Scan for the cell matching the given text and deliver its (x, y) coordinate at center. 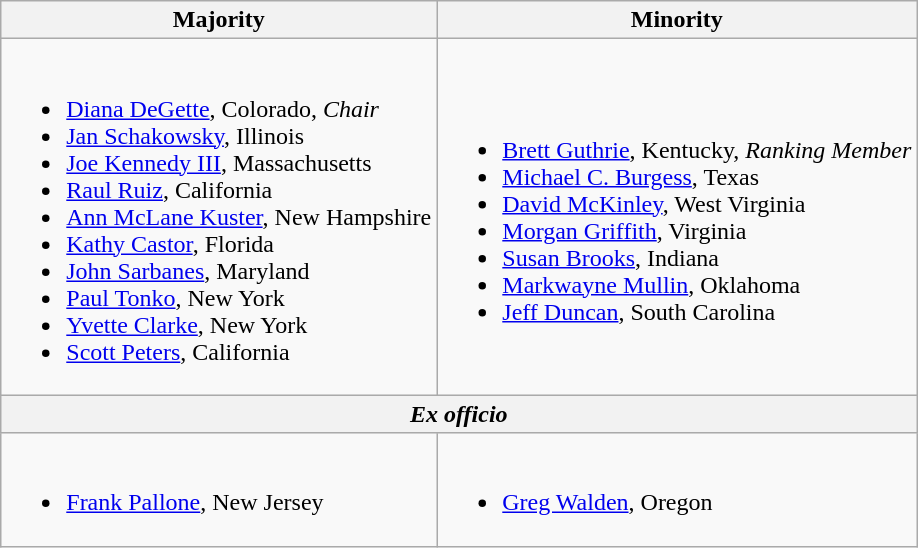
Majority (219, 20)
Ex officio (459, 414)
Greg Walden, Oregon (677, 490)
Minority (677, 20)
Frank Pallone, New Jersey (219, 490)
